Extract the (X, Y) coordinate from the center of the cell holding the provided text.  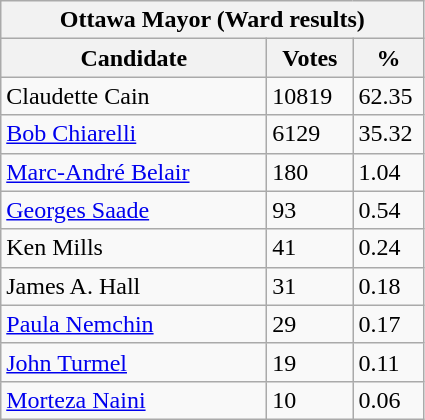
0.18 (388, 286)
Marc-André Belair (134, 172)
Morteza Naini (134, 400)
0.17 (388, 324)
0.24 (388, 248)
180 (310, 172)
Candidate (134, 58)
Votes (310, 58)
Ken Mills (134, 248)
62.35 (388, 96)
Bob Chiarelli (134, 134)
Claudette Cain (134, 96)
19 (310, 362)
29 (310, 324)
John Turmel (134, 362)
0.54 (388, 210)
31 (310, 286)
93 (310, 210)
1.04 (388, 172)
10 (310, 400)
10819 (310, 96)
41 (310, 248)
6129 (310, 134)
0.06 (388, 400)
Paula Nemchin (134, 324)
Georges Saade (134, 210)
James A. Hall (134, 286)
0.11 (388, 362)
% (388, 58)
35.32 (388, 134)
Ottawa Mayor (Ward results) (212, 20)
